Pinpoint the cell where the given text exists, returning its (X, Y) midpoint coordinate. 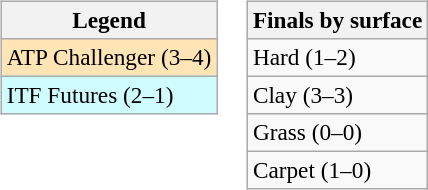
Finals by surface (337, 20)
Clay (3–3) (337, 95)
Grass (0–0) (337, 133)
ITF Futures (2–1) (108, 95)
Carpet (1–0) (337, 171)
ATP Challenger (3–4) (108, 57)
Legend (108, 20)
Hard (1–2) (337, 57)
